Provide the (X, Y) coordinate of the cell's center where the given text is located.  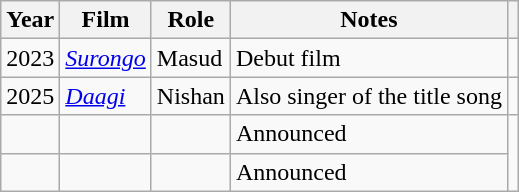
Debut film (368, 58)
Daagi (106, 96)
Also singer of the title song (368, 96)
Notes (368, 20)
2023 (30, 58)
Role (190, 20)
Film (106, 20)
2025 (30, 96)
Masud (190, 58)
Nishan (190, 96)
Surongo (106, 58)
Year (30, 20)
